Return the [X, Y] coordinate for the center point of the cell that contains the specified text.  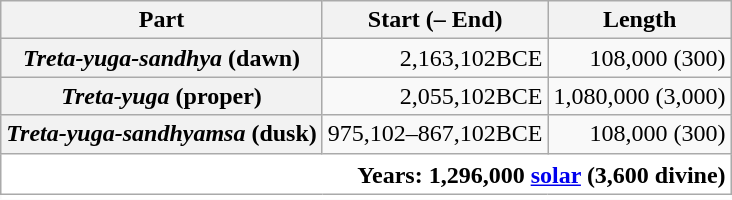
Treta-yuga (proper) [162, 96]
Part [162, 20]
Years: 1,296,000 solar (3,600 divine) [366, 174]
Length [640, 20]
1,080,000 (3,000) [640, 96]
Treta-yuga-sandhya (dawn) [162, 58]
2,163,102BCE [435, 58]
Treta-yuga-sandhyamsa (dusk) [162, 134]
2,055,102BCE [435, 96]
975,102–867,102BCE [435, 134]
Start (– End) [435, 20]
